Capture the cell that displays the provided text and extract its [x, y] central coordinate. 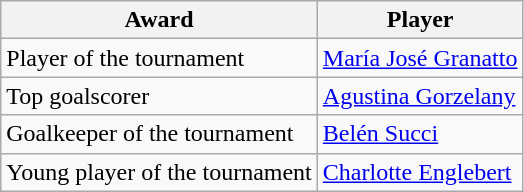
Belén Succi [420, 134]
Player [420, 20]
Goalkeeper of the tournament [160, 134]
María José Granatto [420, 58]
Player of the tournament [160, 58]
Top goalscorer [160, 96]
Young player of the tournament [160, 172]
Award [160, 20]
Agustina Gorzelany [420, 96]
Charlotte Englebert [420, 172]
